From the cell containing the given text, extract its center point as (x, y) coordinate. 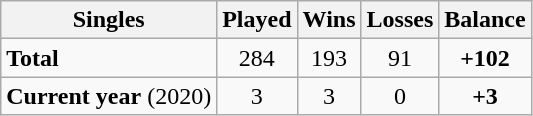
284 (257, 58)
0 (400, 96)
+102 (485, 58)
91 (400, 58)
193 (329, 58)
Wins (329, 20)
+3 (485, 96)
Balance (485, 20)
Singles (109, 20)
Losses (400, 20)
Total (109, 58)
Current year (2020) (109, 96)
Played (257, 20)
